Return the [x, y] coordinate for the center point of the cell that contains the specified text.  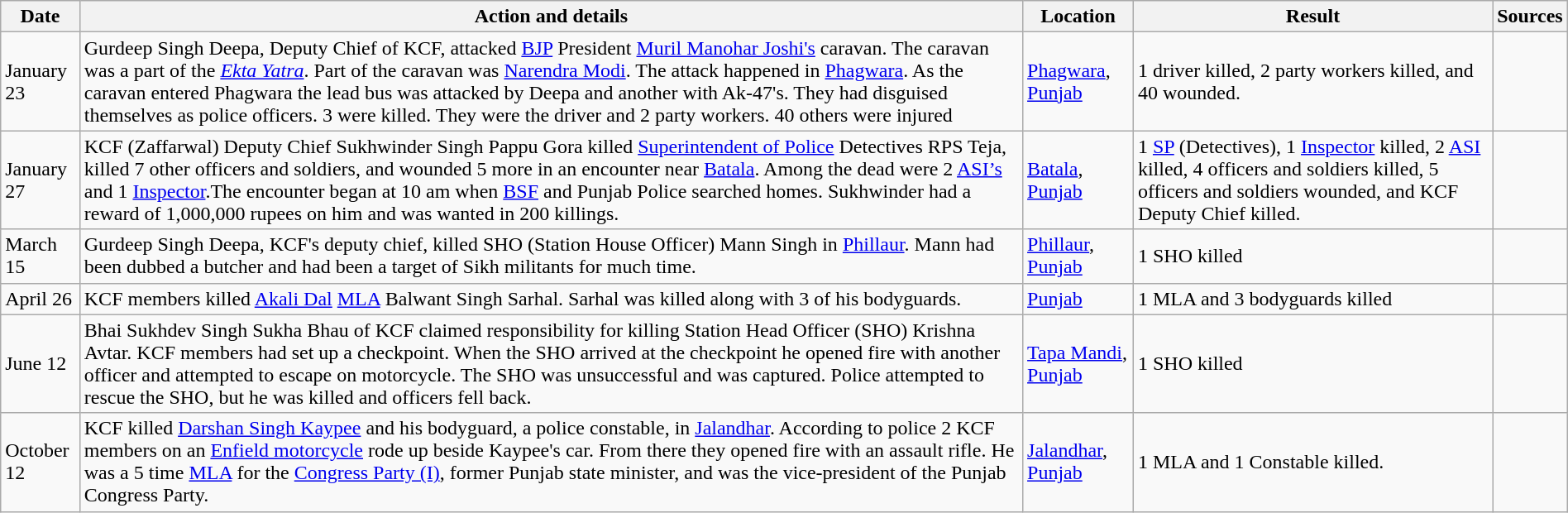
January 27 [41, 180]
Sources [1530, 17]
1 driver killed, 2 party workers killed, and 40 wounded. [1312, 81]
Location [1078, 17]
March 15 [41, 256]
Batala, Punjab [1078, 180]
Action and details [551, 17]
April 26 [41, 299]
Tapa Mandi, Punjab [1078, 364]
Phagwara, Punjab [1078, 81]
Result [1312, 17]
Date [41, 17]
1 SP (Detectives), 1 Inspector killed, 2 ASI killed, 4 officers and soldiers killed, 5 officers and soldiers wounded, and KCF Deputy Chief killed. [1312, 180]
June 12 [41, 364]
1 MLA and 1 Constable killed. [1312, 462]
Jalandhar, Punjab [1078, 462]
KCF members killed Akali Dal MLA Balwant Singh Sarhal. Sarhal was killed along with 3 of his bodyguards. [551, 299]
October 12 [41, 462]
Phillaur, Punjab [1078, 256]
1 MLA and 3 bodyguards killed [1312, 299]
Punjab [1078, 299]
January 23 [41, 81]
